Determine the [x, y] coordinate at the center of the cell enclosing the given text.  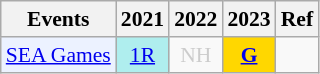
SEA Games [58, 55]
2021 [142, 19]
1R [142, 55]
Events [58, 19]
NH [196, 55]
Ref [297, 19]
G [248, 55]
2023 [248, 19]
2022 [196, 19]
